Output the (X, Y) coordinate of the center of the cell containing the given text.  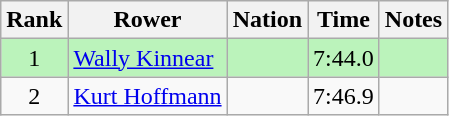
Rank (34, 20)
1 (34, 58)
2 (34, 96)
Nation (267, 20)
Kurt Hoffmann (148, 96)
Wally Kinnear (148, 58)
Notes (413, 20)
7:44.0 (344, 58)
Time (344, 20)
Rower (148, 20)
7:46.9 (344, 96)
